From the cell containing the given text, extract its center point as (x, y) coordinate. 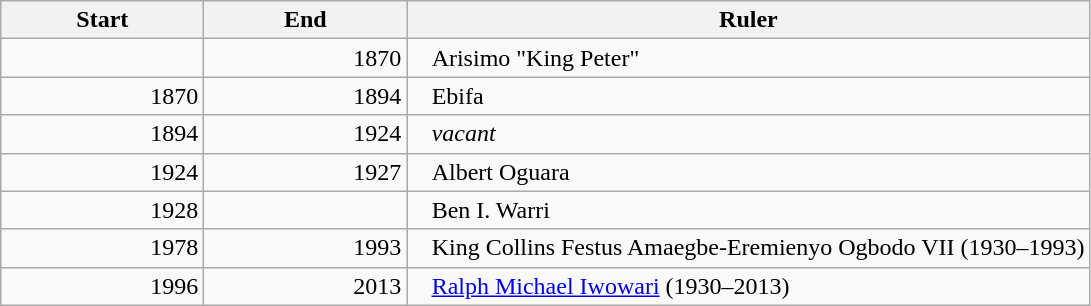
Ralph Michael Iwowari (1930–2013) (748, 286)
King Collins Festus Amaegbe-Eremienyo Ogbodo VII (1930–1993) (748, 248)
Arisimo "King Peter" (748, 58)
vacant (748, 134)
End (306, 20)
1928 (102, 210)
1978 (102, 248)
Ruler (748, 20)
Start (102, 20)
Ebifa (748, 96)
1996 (102, 286)
Ben I. Warri (748, 210)
2013 (306, 286)
Albert Oguara (748, 172)
1927 (306, 172)
1993 (306, 248)
